Determine the [x, y] coordinate at the center of the cell enclosing the given text.  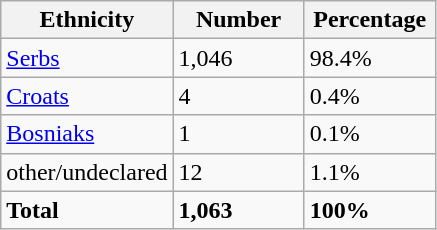
Number [238, 20]
0.1% [370, 134]
Croats [87, 96]
1 [238, 134]
4 [238, 96]
Percentage [370, 20]
100% [370, 210]
1,046 [238, 58]
Ethnicity [87, 20]
other/undeclared [87, 172]
Total [87, 210]
Bosniaks [87, 134]
0.4% [370, 96]
1.1% [370, 172]
12 [238, 172]
Serbs [87, 58]
98.4% [370, 58]
1,063 [238, 210]
